Find where the given text appears and provide that cell's center as [x, y] coordinate. 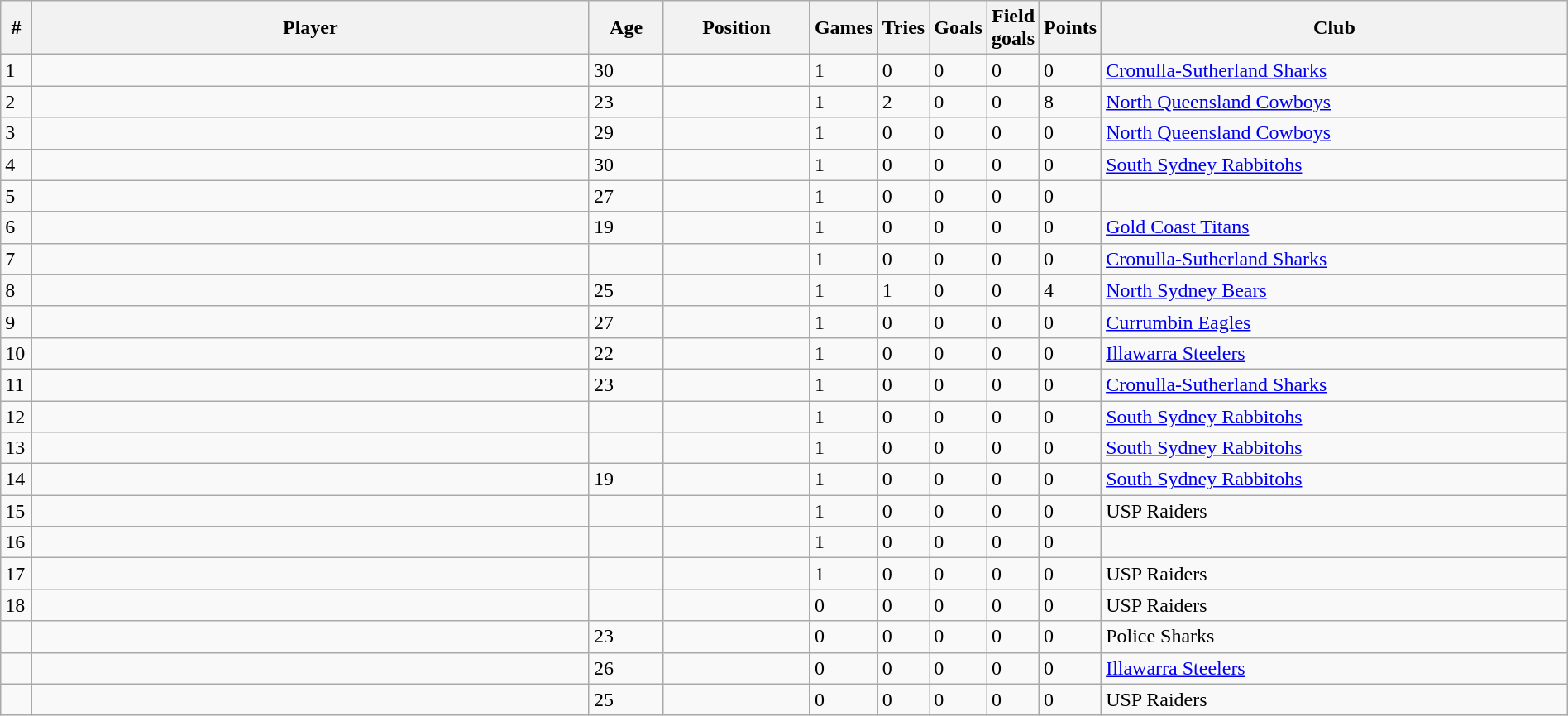
6 [17, 227]
Police Sharks [1335, 637]
22 [625, 353]
3 [17, 133]
5 [17, 196]
Points [1070, 28]
15 [17, 511]
Field goals [1012, 28]
17 [17, 574]
18 [17, 605]
Currumbin Eagles [1335, 322]
Games [844, 28]
Tries [903, 28]
10 [17, 353]
Goals [958, 28]
12 [17, 416]
14 [17, 480]
9 [17, 322]
Position [737, 28]
Player [310, 28]
North Sydney Bears [1335, 290]
29 [625, 133]
# [17, 28]
11 [17, 384]
13 [17, 448]
Club [1335, 28]
7 [17, 259]
26 [625, 668]
16 [17, 542]
Gold Coast Titans [1335, 227]
Age [625, 28]
